Identify which cell holds the provided text, then report its (x, y) central coordinate. 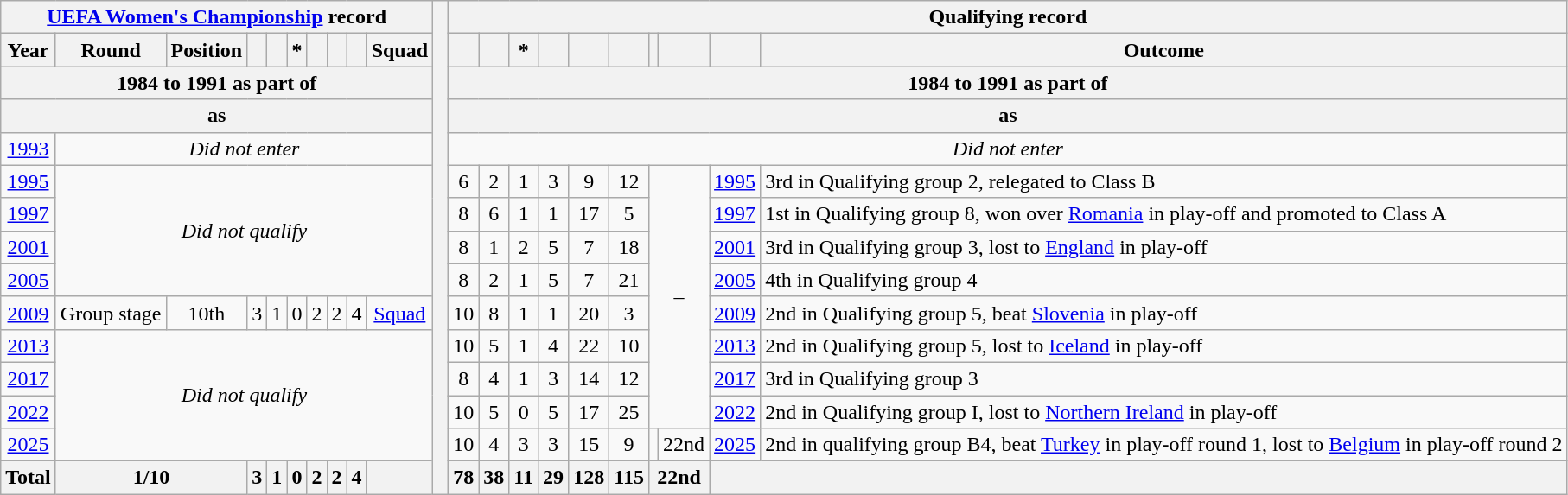
4th in Qualifying group 4 (1163, 280)
128 (590, 478)
14 (590, 378)
2nd in qualifying group B4, beat Turkey in play-off round 1, lost to Belgium in play-off round 2 (1163, 445)
2nd in Qualifying group 5, beat Slovenia in play-off (1163, 313)
21 (629, 280)
18 (629, 247)
UEFA Women's Championship record (217, 17)
Qualifying record (1008, 17)
3rd in Qualifying group 2, relegated to Class B (1163, 181)
Position (207, 50)
3rd in Qualifying group 3, lost to England in play-off (1163, 247)
1993 (29, 149)
Outcome (1163, 50)
10th (207, 313)
22 (590, 346)
– (679, 296)
11 (524, 478)
Year (29, 50)
78 (463, 478)
15 (590, 445)
3rd in Qualifying group 3 (1163, 378)
29 (553, 478)
Group stage (111, 313)
Total (29, 478)
2nd in Qualifying group 5, lost to Iceland in play-off (1163, 346)
38 (494, 478)
1st in Qualifying group 8, won over Romania in play-off and promoted to Class A (1163, 214)
1/10 (150, 478)
20 (590, 313)
Round (111, 50)
115 (629, 478)
2nd in Qualifying group I, lost to Northern Ireland in play-off (1163, 412)
25 (629, 412)
